Search for the cell housing the specified text and yield its [x, y] center coordinate. 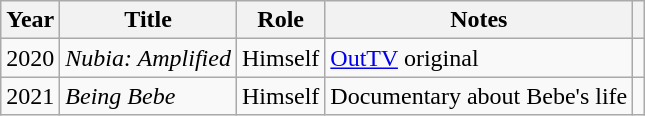
Year [30, 20]
2020 [30, 58]
Being Bebe [148, 96]
Title [148, 20]
Nubia: Amplified [148, 58]
2021 [30, 96]
OutTV original [479, 58]
Role [280, 20]
Documentary about Bebe's life [479, 96]
Notes [479, 20]
